Pinpoint the cell where the given text exists, returning its [X, Y] midpoint coordinate. 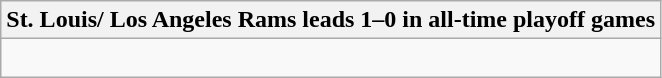
St. Louis/ Los Angeles Rams leads 1–0 in all-time playoff games [331, 20]
